Determine the [x, y] coordinate at the center of the cell enclosing the given text.  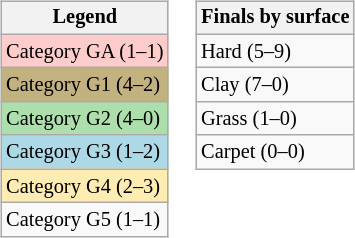
Clay (7–0) [275, 85]
Category G2 (4–0) [84, 119]
Finals by surface [275, 18]
Category G4 (2–3) [84, 186]
Carpet (0–0) [275, 152]
Category G1 (4–2) [84, 85]
Category G3 (1–2) [84, 152]
Category GA (1–1) [84, 51]
Legend [84, 18]
Hard (5–9) [275, 51]
Grass (1–0) [275, 119]
Category G5 (1–1) [84, 220]
